Identify which cell holds the provided text, then report its (X, Y) central coordinate. 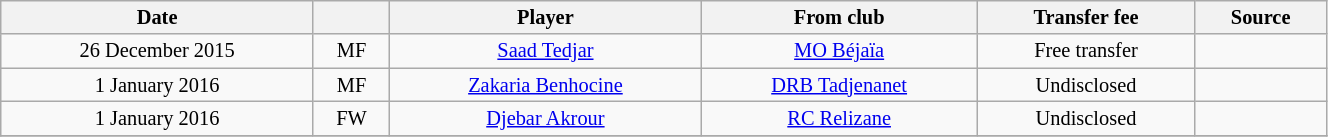
From club (839, 17)
Zakaria Benhocine (546, 85)
26 December 2015 (158, 51)
Transfer fee (1086, 17)
Source (1261, 17)
Djebar Akrour (546, 118)
FW (351, 118)
Player (546, 17)
DRB Tadjenanet (839, 85)
Saad Tedjar (546, 51)
MO Béjaïa (839, 51)
Free transfer (1086, 51)
RC Relizane (839, 118)
Date (158, 17)
